Find where the given text appears and provide that cell's center as (X, Y) coordinate. 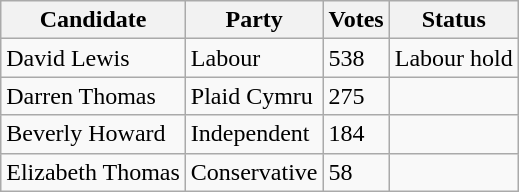
Labour (254, 58)
Independent (254, 134)
Votes (356, 20)
Status (454, 20)
Candidate (94, 20)
Darren Thomas (94, 96)
Conservative (254, 172)
Party (254, 20)
Labour hold (454, 58)
Elizabeth Thomas (94, 172)
184 (356, 134)
58 (356, 172)
538 (356, 58)
275 (356, 96)
Beverly Howard (94, 134)
David Lewis (94, 58)
Plaid Cymru (254, 96)
